Capture the cell that displays the provided text and extract its (X, Y) central coordinate. 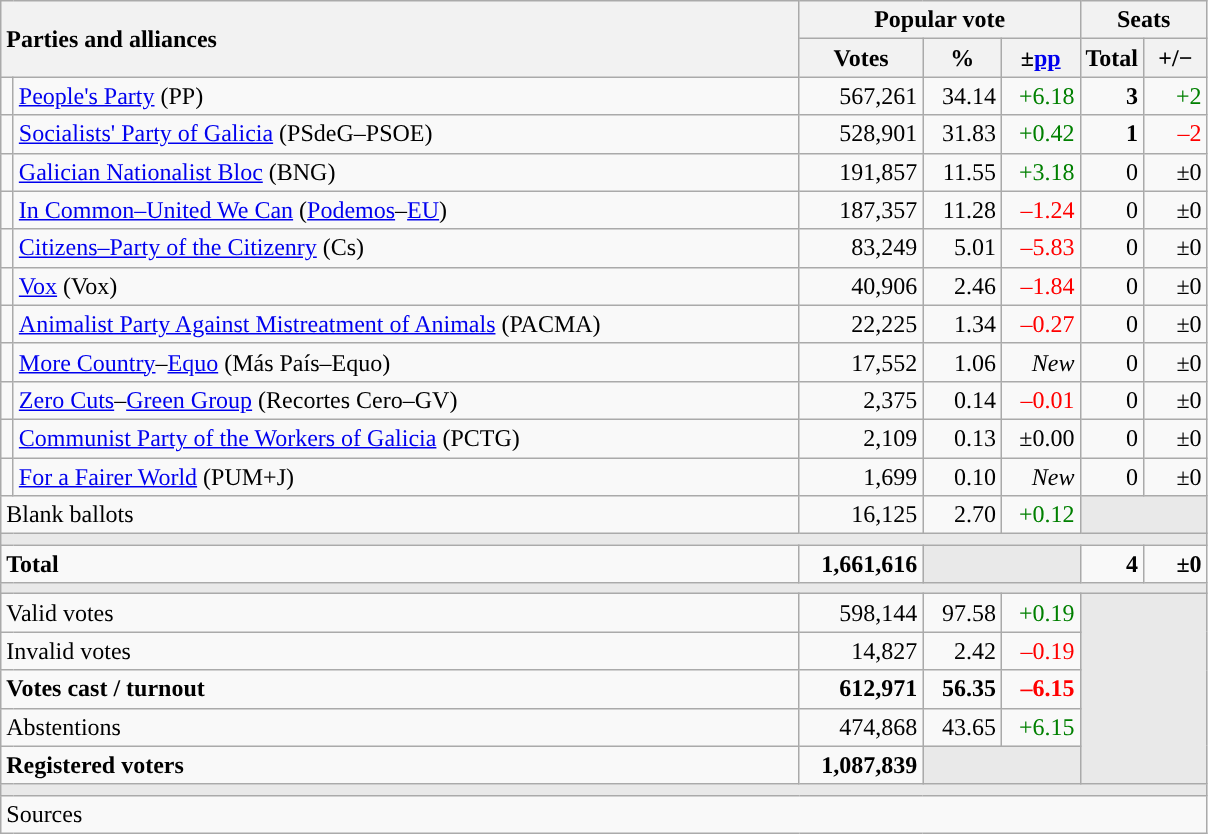
598,144 (861, 613)
Invalid votes (400, 651)
+0.19 (1040, 613)
+6.15 (1040, 727)
612,971 (861, 689)
Seats (1144, 20)
1 (1112, 134)
567,261 (861, 96)
3 (1112, 96)
2.42 (962, 651)
2.46 (962, 286)
Zero Cuts–Green Group (Recortes Cero–GV) (406, 400)
Vox (Vox) (406, 286)
+2 (1176, 96)
+0.42 (1040, 134)
More Country–Equo (Más País–Equo) (406, 362)
% (962, 58)
Animalist Party Against Mistreatment of Animals (PACMA) (406, 324)
1,699 (861, 477)
Citizens–Party of the Citizenry (Cs) (406, 248)
–1.24 (1040, 210)
2.70 (962, 515)
40,906 (861, 286)
Parties and alliances (400, 39)
4 (1112, 564)
–5.83 (1040, 248)
31.83 (962, 134)
Votes cast / turnout (400, 689)
2,375 (861, 400)
+0.12 (1040, 515)
0.14 (962, 400)
Abstentions (400, 727)
528,901 (861, 134)
83,249 (861, 248)
1.06 (962, 362)
Sources (604, 814)
474,868 (861, 727)
Blank ballots (400, 515)
±0.00 (1040, 438)
1.34 (962, 324)
In Common–United We Can (Podemos–EU) (406, 210)
People's Party (PP) (406, 96)
–0.27 (1040, 324)
Valid votes (400, 613)
191,857 (861, 172)
14,827 (861, 651)
+6.18 (1040, 96)
11.28 (962, 210)
97.58 (962, 613)
1,087,839 (861, 765)
–2 (1176, 134)
17,552 (861, 362)
–1.84 (1040, 286)
+3.18 (1040, 172)
43.65 (962, 727)
2,109 (861, 438)
16,125 (861, 515)
–0.19 (1040, 651)
5.01 (962, 248)
0.10 (962, 477)
22,225 (861, 324)
Communist Party of the Workers of Galicia (PCTG) (406, 438)
For a Fairer World (PUM+J) (406, 477)
Popular vote (940, 20)
±pp (1040, 58)
–0.01 (1040, 400)
34.14 (962, 96)
187,357 (861, 210)
1,661,616 (861, 564)
Socialists' Party of Galicia (PSdeG–PSOE) (406, 134)
11.55 (962, 172)
+/− (1176, 58)
56.35 (962, 689)
Registered voters (400, 765)
–6.15 (1040, 689)
0.13 (962, 438)
Votes (861, 58)
Galician Nationalist Bloc (BNG) (406, 172)
